Detect which cell encompasses the target text, then output its (X, Y) center coordinate. 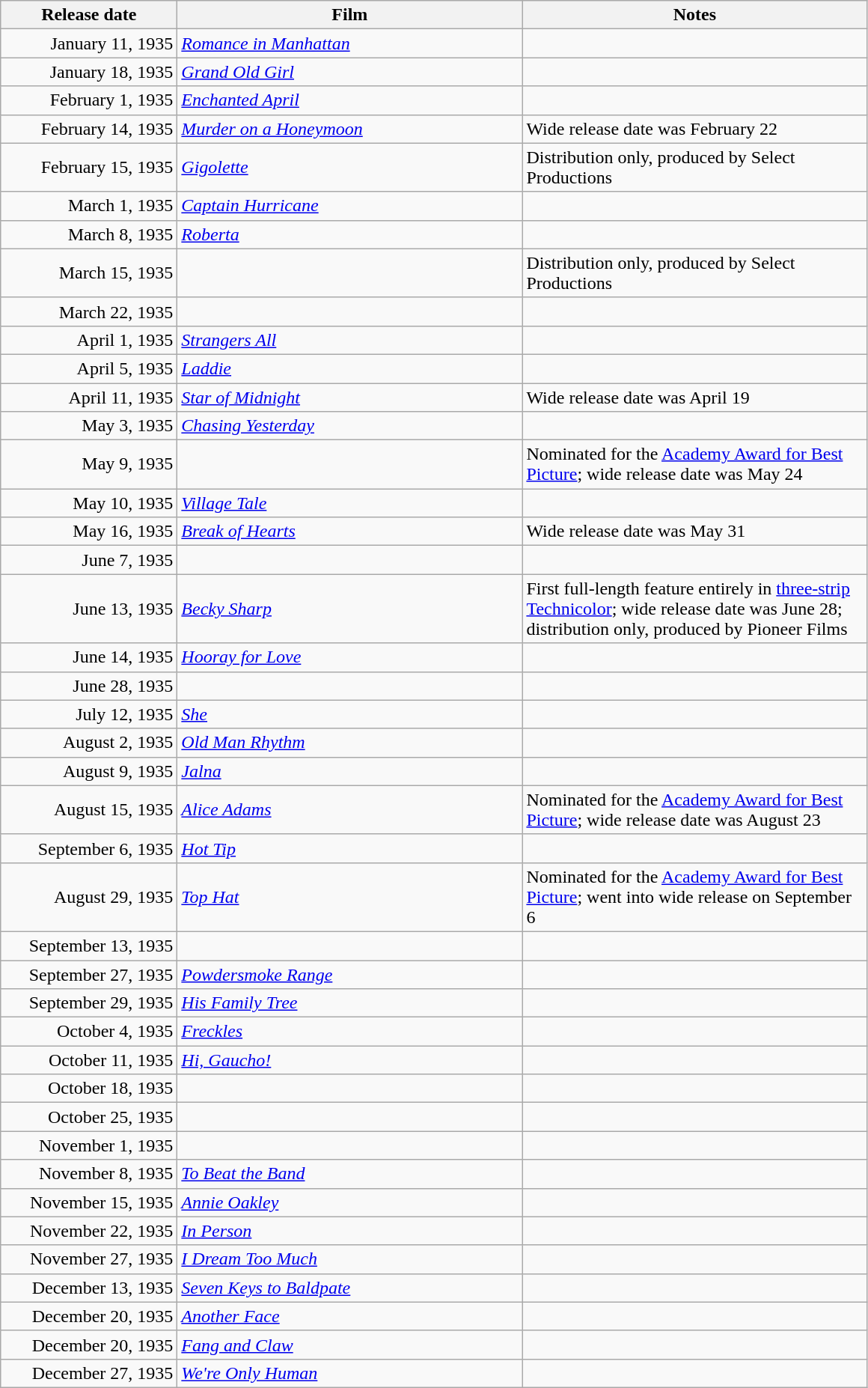
Top Hat (350, 897)
May 9, 1935 (89, 464)
Jalna (350, 771)
Powdersmoke Range (350, 974)
Becky Sharp (350, 609)
Hi, Gaucho! (350, 1060)
August 29, 1935 (89, 897)
February 15, 1935 (89, 168)
Laddie (350, 368)
January 18, 1935 (89, 72)
April 11, 1935 (89, 398)
Alice Adams (350, 810)
June 7, 1935 (89, 560)
May 10, 1935 (89, 503)
Star of Midnight (350, 398)
Roberta (350, 234)
I Dream Too Much (350, 1259)
July 12, 1935 (89, 714)
August 9, 1935 (89, 771)
Another Face (350, 1316)
September 13, 1935 (89, 946)
Wide release date was April 19 (694, 398)
September 29, 1935 (89, 1003)
November 27, 1935 (89, 1259)
June 14, 1935 (89, 657)
Wide release date was May 31 (694, 532)
December 13, 1935 (89, 1288)
Seven Keys to Baldpate (350, 1288)
She (350, 714)
October 4, 1935 (89, 1032)
April 1, 1935 (89, 340)
March 15, 1935 (89, 273)
Film (350, 15)
Fang and Claw (350, 1345)
Murder on a Honeymoon (350, 129)
Strangers All (350, 340)
Hot Tip (350, 848)
Annie Oakley (350, 1202)
November 1, 1935 (89, 1145)
October 25, 1935 (89, 1117)
Nominated for the Academy Award for Best Picture; went into wide release on September 6 (694, 897)
March 1, 1935 (89, 206)
First full-length feature entirely in three-strip Technicolor; wide release date was June 28; distribution only, produced by Pioneer Films (694, 609)
April 5, 1935 (89, 368)
Captain Hurricane (350, 206)
To Beat the Band (350, 1174)
February 14, 1935 (89, 129)
Wide release date was February 22 (694, 129)
Old Man Rhythm (350, 743)
November 8, 1935 (89, 1174)
Break of Hearts (350, 532)
September 27, 1935 (89, 974)
Nominated for the Academy Award for Best Picture; wide release date was May 24 (694, 464)
May 3, 1935 (89, 426)
January 11, 1935 (89, 43)
Notes (694, 15)
June 13, 1935 (89, 609)
Release date (89, 15)
October 11, 1935 (89, 1060)
December 27, 1935 (89, 1373)
October 18, 1935 (89, 1089)
His Family Tree (350, 1003)
February 1, 1935 (89, 100)
June 28, 1935 (89, 686)
Chasing Yesterday (350, 426)
Freckles (350, 1032)
November 22, 1935 (89, 1231)
Nominated for the Academy Award for Best Picture; wide release date was August 23 (694, 810)
Enchanted April (350, 100)
May 16, 1935 (89, 532)
Romance in Manhattan (350, 43)
Village Tale (350, 503)
Grand Old Girl (350, 72)
Hooray for Love (350, 657)
November 15, 1935 (89, 1202)
We're Only Human (350, 1373)
Gigolette (350, 168)
In Person (350, 1231)
March 22, 1935 (89, 311)
September 6, 1935 (89, 848)
August 2, 1935 (89, 743)
March 8, 1935 (89, 234)
August 15, 1935 (89, 810)
